For the text-containing cell, return its midpoint in (x, y) coordinate format. 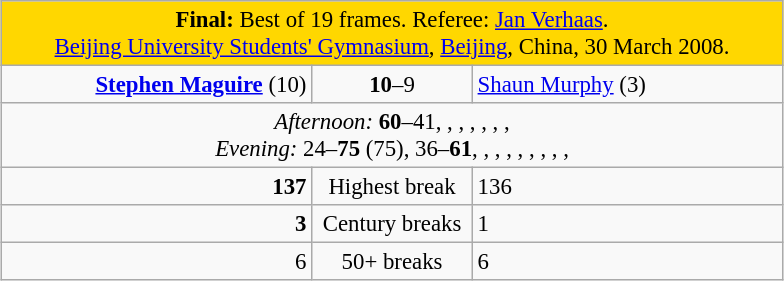
Afternoon: 60–41, , , , , , , Evening: 24–75 (75), 36–61, , , , , , , , , (392, 136)
Highest break (392, 187)
1 (628, 224)
50+ breaks (392, 262)
Shaun Murphy (3) (628, 85)
Century breaks (392, 224)
Stephen Maguire (10) (156, 85)
10–9 (392, 85)
3 (156, 224)
136 (628, 187)
137 (156, 187)
Final: Best of 19 frames. Referee: Jan Verhaas.Beijing University Students' Gymnasium, Beijing, China, 30 March 2008. (392, 34)
